Capture the cell that displays the provided text and extract its (x, y) central coordinate. 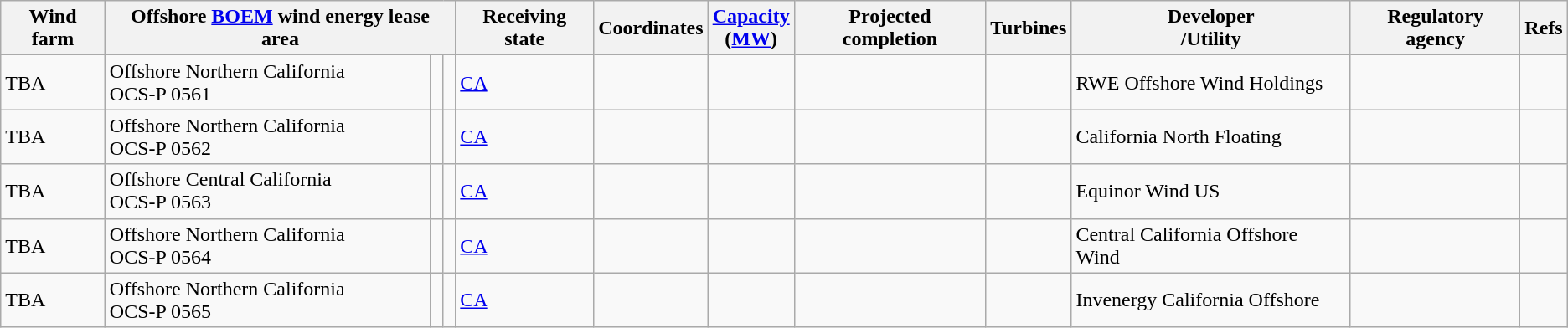
Refs (1545, 28)
Regulatory agency (1435, 28)
Offshore Central CaliforniaOCS-P 0563 (268, 191)
Offshore Northern CaliforniaOCS-P 0565 (268, 300)
Equinor Wind US (1211, 191)
Developer/Utility (1211, 28)
Offshore Northern CaliforniaOCS-P 0564 (268, 246)
Coordinates (651, 28)
Receiving state (524, 28)
Offshore BOEM wind energy lease area (280, 28)
Central California Offshore Wind (1211, 246)
California North Floating (1211, 137)
Offshore Northern CaliforniaOCS-P 0561 (268, 82)
Projected completion (890, 28)
Invenergy California Offshore (1211, 300)
Capacity(MW) (750, 28)
RWE Offshore Wind Holdings (1211, 82)
Turbines (1029, 28)
Offshore Northern CaliforniaOCS-P 0562 (268, 137)
Wind farm (54, 28)
